Detect which cell encompasses the target text, then output its (X, Y) center coordinate. 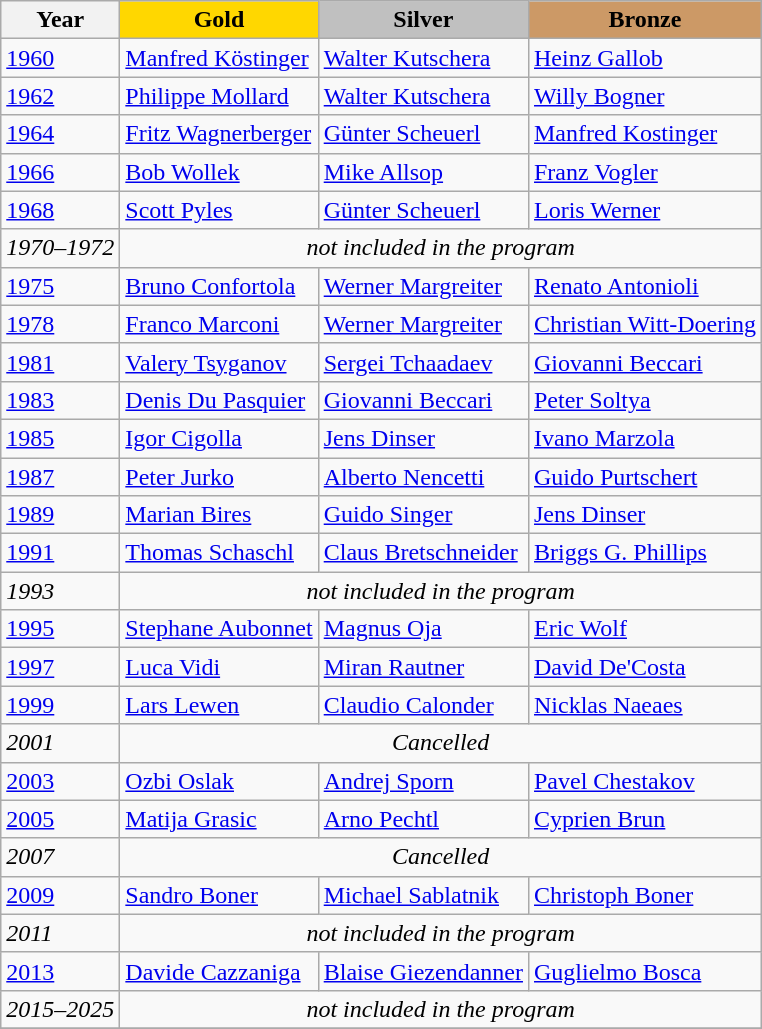
Year (60, 20)
Sergei Tchaadaev (423, 362)
1989 (60, 515)
1997 (60, 667)
Christoph Boner (644, 895)
Renato Antonioli (644, 286)
2003 (60, 781)
1964 (60, 134)
Valery Tsyganov (219, 362)
Willy Bogner (644, 96)
Arno Pechtl (423, 819)
1987 (60, 477)
Mike Allsop (423, 172)
Igor Cigolla (219, 438)
1966 (60, 172)
Briggs G. Phillips (644, 553)
1991 (60, 553)
Blaise Giezendanner (423, 971)
1970–1972 (60, 248)
1983 (60, 400)
Denis Du Pasquier (219, 400)
Stephane Aubonnet (219, 629)
Peter Soltya (644, 400)
1960 (60, 58)
2007 (60, 857)
2009 (60, 895)
Guido Purtschert (644, 477)
Luca Vidi (219, 667)
1999 (60, 705)
Michael Sablatnik (423, 895)
Christian Witt-Doering (644, 324)
Scott Pyles (219, 210)
1962 (60, 96)
1985 (60, 438)
2005 (60, 819)
Thomas Schaschl (219, 553)
1968 (60, 210)
Eric Wolf (644, 629)
Peter Jurko (219, 477)
Alberto Nencetti (423, 477)
Bob Wollek (219, 172)
Claudio Calonder (423, 705)
David De'Costa (644, 667)
Magnus Oja (423, 629)
Manfred Köstinger (219, 58)
2015–2025 (60, 1009)
2013 (60, 971)
Fritz Wagnerberger (219, 134)
Pavel Chestakov (644, 781)
1993 (60, 591)
Davide Cazzaniga (219, 971)
1975 (60, 286)
Bronze (644, 20)
1978 (60, 324)
Philippe Mollard (219, 96)
Loris Werner (644, 210)
Bruno Confortola (219, 286)
2011 (60, 933)
Guido Singer (423, 515)
Guglielmo Bosca (644, 971)
Gold (219, 20)
1995 (60, 629)
Lars Lewen (219, 705)
Silver (423, 20)
Nicklas Naeaes (644, 705)
Ivano Marzola (644, 438)
Franco Marconi (219, 324)
1981 (60, 362)
Franz Vogler (644, 172)
Miran Rautner (423, 667)
Claus Bretschneider (423, 553)
Sandro Boner (219, 895)
Cyprien Brun (644, 819)
Manfred Kostinger (644, 134)
Marian Bires (219, 515)
Heinz Gallob (644, 58)
2001 (60, 743)
Ozbi Oslak (219, 781)
Andrej Sporn (423, 781)
Matija Grasic (219, 819)
